For the text-containing cell, return its midpoint in (x, y) coordinate format. 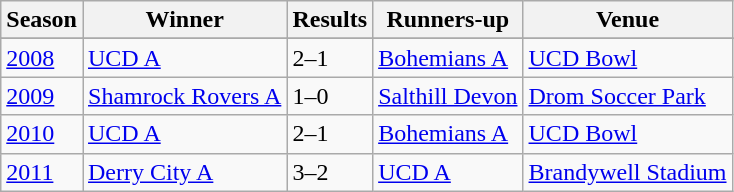
Winner (184, 20)
2011 (42, 172)
2009 (42, 96)
Season (42, 20)
Venue (628, 20)
Derry City A (184, 172)
Brandywell Stadium (628, 172)
Drom Soccer Park (628, 96)
1–0 (330, 96)
2008 (42, 58)
Runners-up (448, 20)
Salthill Devon (448, 96)
2010 (42, 134)
Shamrock Rovers A (184, 96)
3–2 (330, 172)
Results (330, 20)
